Scan for the cell matching the given text and deliver its (x, y) coordinate at center. 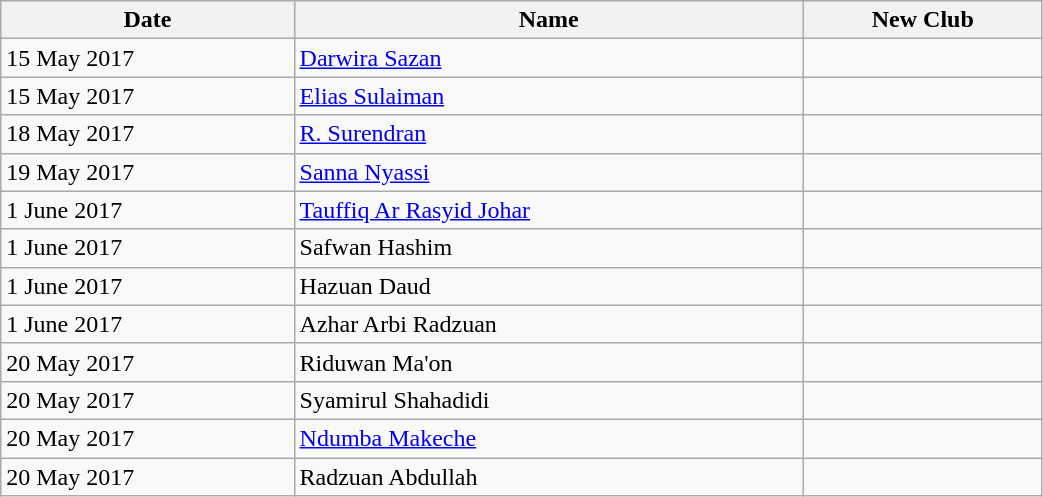
Riduwan Ma'on (548, 362)
R. Surendran (548, 134)
Date (148, 20)
Radzuan Abdullah (548, 477)
Ndumba Makeche (548, 438)
19 May 2017 (148, 172)
Sanna Nyassi (548, 172)
Syamirul Shahadidi (548, 400)
18 May 2017 (148, 134)
Tauffiq Ar Rasyid Johar (548, 210)
Safwan Hashim (548, 248)
Hazuan Daud (548, 286)
New Club (924, 20)
Name (548, 20)
Azhar Arbi Radzuan (548, 324)
Darwira Sazan (548, 58)
Elias Sulaiman (548, 96)
